Search for the cell housing the specified text and yield its [x, y] center coordinate. 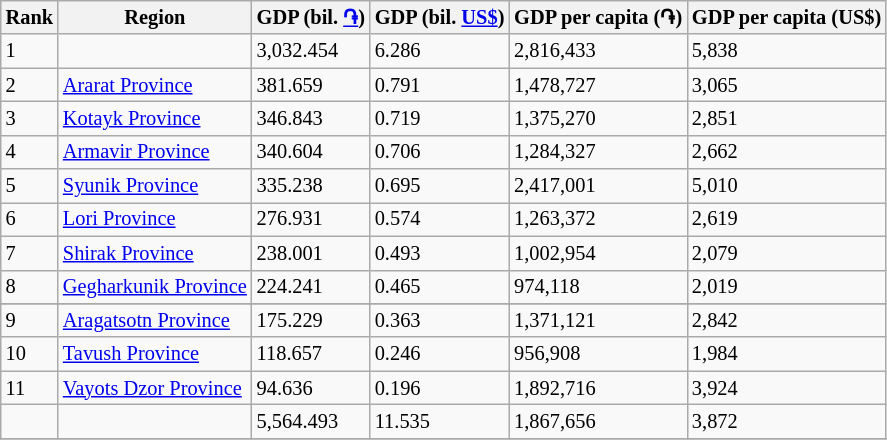
340.604 [311, 152]
1,284,327 [598, 152]
2,842 [786, 320]
11.535 [440, 421]
0.791 [440, 85]
0.574 [440, 219]
Ararat Province [155, 85]
GDP (bil. ֏) [311, 17]
GDP per capita (֏) [598, 17]
7 [30, 253]
1,371,121 [598, 320]
335.238 [311, 186]
10 [30, 354]
1,375,270 [598, 118]
381.659 [311, 85]
Kotayk Province [155, 118]
1,263,372 [598, 219]
Rank [30, 17]
GDP (bil. US$) [440, 17]
2,851 [786, 118]
276.931 [311, 219]
6 [30, 219]
0.196 [440, 388]
224.241 [311, 287]
Tavush Province [155, 354]
956,908 [598, 354]
6.286 [440, 51]
Region [155, 17]
3 [30, 118]
Gegharkunik Province [155, 287]
Armavir Province [155, 152]
2,079 [786, 253]
238.001 [311, 253]
3,065 [786, 85]
1,002,954 [598, 253]
94.636 [311, 388]
8 [30, 287]
2 [30, 85]
0.695 [440, 186]
3,872 [786, 421]
9 [30, 320]
5,564.493 [311, 421]
2,816,433 [598, 51]
11 [30, 388]
0.465 [440, 287]
2,019 [786, 287]
1 [30, 51]
5,838 [786, 51]
2,619 [786, 219]
346.843 [311, 118]
0.493 [440, 253]
1,984 [786, 354]
1,867,656 [598, 421]
2,417,001 [598, 186]
1,478,727 [598, 85]
0.246 [440, 354]
5 [30, 186]
GDP per capita (US$) [786, 17]
5,010 [786, 186]
4 [30, 152]
974,118 [598, 287]
Shirak Province [155, 253]
3,924 [786, 388]
1,892,716 [598, 388]
2,662 [786, 152]
Aragatsotn Province [155, 320]
Lori Province [155, 219]
175.229 [311, 320]
3,032.454 [311, 51]
118.657 [311, 354]
0.719 [440, 118]
0.363 [440, 320]
Vayots Dzor Province [155, 388]
Syunik Province [155, 186]
0.706 [440, 152]
